Output the (x, y) coordinate of the center of the cell containing the given text.  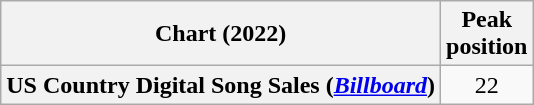
Peakposition (487, 34)
22 (487, 85)
Chart (2022) (221, 34)
US Country Digital Song Sales (Billboard) (221, 85)
